Determine the [x, y] coordinate at the center of the cell enclosing the given text.  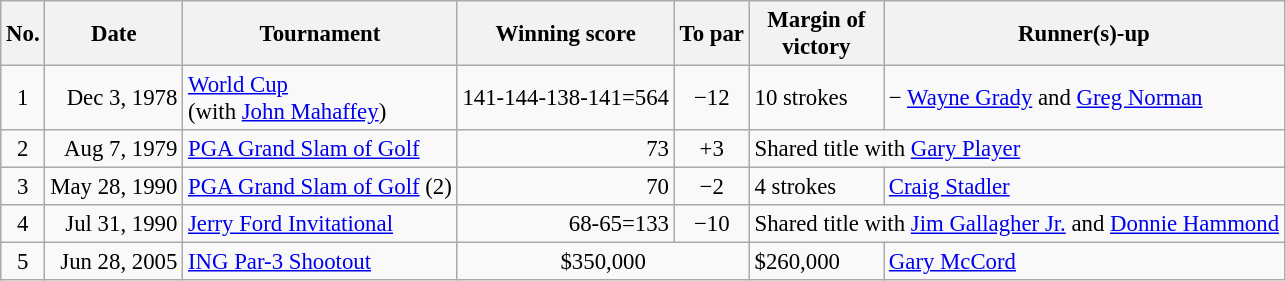
Jul 31, 1990 [114, 224]
73 [566, 149]
− Wayne Grady and Greg Norman [1084, 98]
2 [23, 149]
5 [23, 262]
3 [23, 187]
Tournament [320, 34]
Dec 3, 1978 [114, 98]
No. [23, 34]
$350,000 [603, 262]
−12 [712, 98]
4 [23, 224]
To par [712, 34]
Aug 7, 1979 [114, 149]
4 strokes [816, 187]
Winning score [566, 34]
PGA Grand Slam of Golf [320, 149]
Shared title with Gary Player [1016, 149]
ING Par-3 Shootout [320, 262]
Margin ofvictory [816, 34]
1 [23, 98]
68-65=133 [566, 224]
−10 [712, 224]
Runner(s)-up [1084, 34]
10 strokes [816, 98]
Gary McCord [1084, 262]
70 [566, 187]
Shared title with Jim Gallagher Jr. and Donnie Hammond [1016, 224]
Craig Stadler [1084, 187]
−2 [712, 187]
PGA Grand Slam of Golf (2) [320, 187]
141-144-138-141=564 [566, 98]
$260,000 [816, 262]
May 28, 1990 [114, 187]
Date [114, 34]
World Cup(with John Mahaffey) [320, 98]
+3 [712, 149]
Jun 28, 2005 [114, 262]
Jerry Ford Invitational [320, 224]
